For the text-containing cell, return its midpoint in [X, Y] coordinate format. 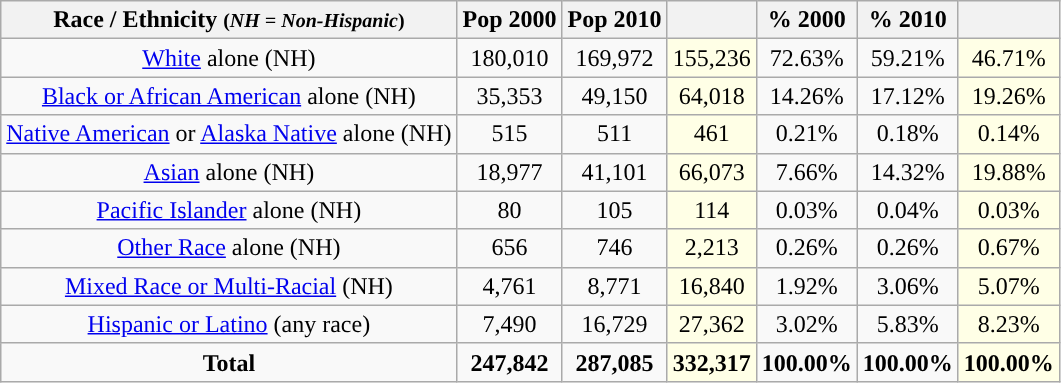
66,073 [712, 172]
1.92% [806, 286]
Other Race alone (NH) [229, 248]
656 [510, 248]
8,771 [614, 286]
105 [614, 210]
59.21% [908, 58]
Asian alone (NH) [229, 172]
0.04% [908, 210]
3.02% [806, 324]
% 2000 [806, 20]
64,018 [712, 96]
0.21% [806, 134]
White alone (NH) [229, 58]
8.23% [1008, 324]
515 [510, 134]
27,362 [712, 324]
Native American or Alaska Native alone (NH) [229, 134]
16,729 [614, 324]
Pacific Islander alone (NH) [229, 210]
247,842 [510, 362]
Total [229, 362]
0.14% [1008, 134]
511 [614, 134]
Hispanic or Latino (any race) [229, 324]
14.32% [908, 172]
46.71% [1008, 58]
Pop 2010 [614, 20]
114 [712, 210]
19.26% [1008, 96]
49,150 [614, 96]
17.12% [908, 96]
Mixed Race or Multi-Racial (NH) [229, 286]
18,977 [510, 172]
4,761 [510, 286]
746 [614, 248]
80 [510, 210]
5.07% [1008, 286]
0.67% [1008, 248]
5.83% [908, 324]
0.18% [908, 134]
2,213 [712, 248]
72.63% [806, 58]
461 [712, 134]
155,236 [712, 58]
287,085 [614, 362]
Pop 2000 [510, 20]
169,972 [614, 58]
14.26% [806, 96]
180,010 [510, 58]
3.06% [908, 286]
% 2010 [908, 20]
332,317 [712, 362]
7,490 [510, 324]
7.66% [806, 172]
35,353 [510, 96]
19.88% [1008, 172]
Race / Ethnicity (NH = Non-Hispanic) [229, 20]
Black or African American alone (NH) [229, 96]
41,101 [614, 172]
16,840 [712, 286]
